From the cell containing the given text, extract its center point as (X, Y) coordinate. 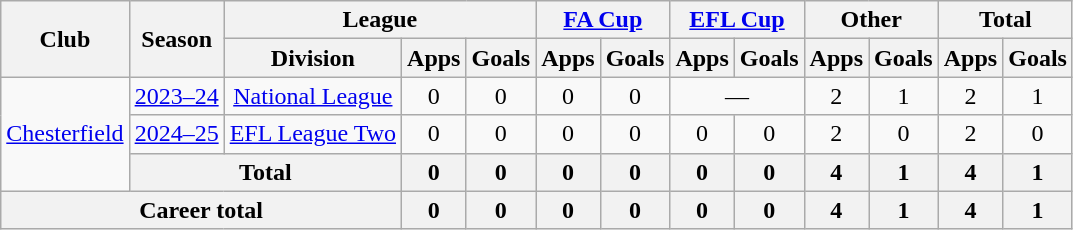
National League (312, 96)
Career total (202, 210)
Season (176, 39)
Chesterfield (65, 134)
2023–24 (176, 96)
Club (65, 39)
— (737, 96)
Division (312, 58)
FA Cup (603, 20)
EFL Cup (737, 20)
Other (871, 20)
EFL League Two (312, 134)
2024–25 (176, 134)
League (380, 20)
